Detect which cell encompasses the target text, then output its (X, Y) center coordinate. 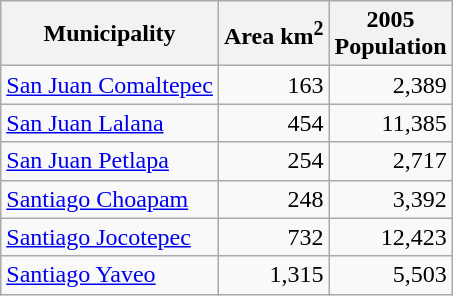
11,385 (390, 123)
1,315 (274, 275)
Area km2 (274, 34)
Municipality (110, 34)
2,717 (390, 161)
732 (274, 237)
San Juan Comaltepec (110, 85)
163 (274, 85)
Santiago Jocotepec (110, 237)
2,389 (390, 85)
Santiago Yaveo (110, 275)
12,423 (390, 237)
San Juan Lalana (110, 123)
3,392 (390, 199)
254 (274, 161)
248 (274, 199)
454 (274, 123)
2005Population (390, 34)
San Juan Petlapa (110, 161)
5,503 (390, 275)
Santiago Choapam (110, 199)
